For the text-containing cell, return its midpoint in [x, y] coordinate format. 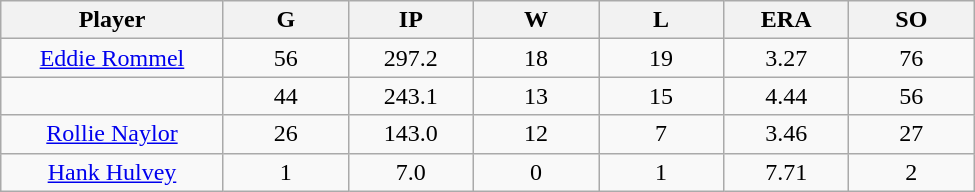
2 [912, 172]
15 [662, 96]
3.46 [786, 134]
18 [536, 58]
Eddie Rommel [112, 58]
27 [912, 134]
7.71 [786, 172]
26 [286, 134]
3.27 [786, 58]
ERA [786, 20]
13 [536, 96]
19 [662, 58]
12 [536, 134]
0 [536, 172]
297.2 [410, 58]
IP [410, 20]
44 [286, 96]
Rollie Naylor [112, 134]
7.0 [410, 172]
76 [912, 58]
4.44 [786, 96]
Player [112, 20]
243.1 [410, 96]
L [662, 20]
SO [912, 20]
Hank Hulvey [112, 172]
143.0 [410, 134]
W [536, 20]
7 [662, 134]
G [286, 20]
